Pinpoint the cell where the given text exists, returning its [x, y] midpoint coordinate. 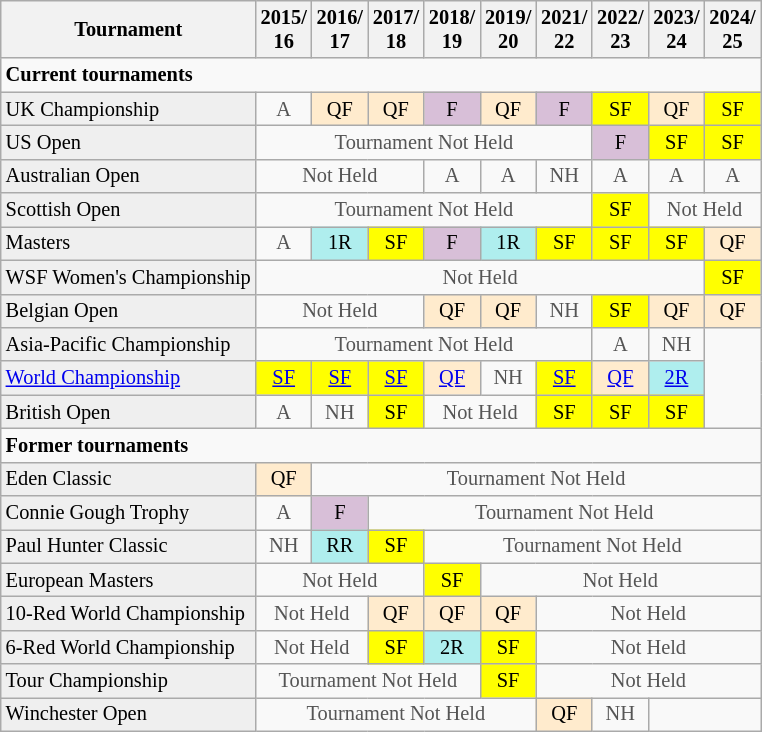
2017/18 [396, 29]
Current tournaments [381, 75]
Asia-Pacific Championship [128, 344]
2015/16 [284, 29]
Tournament [128, 29]
Winchester Open [128, 714]
2021/22 [564, 29]
WSF Women's Championship [128, 277]
Scottish Open [128, 210]
2019/20 [508, 29]
2024/25 [733, 29]
World Championship [128, 378]
British Open [128, 412]
Masters [128, 243]
Connie Gough Trophy [128, 513]
2023/24 [676, 29]
Belgian Open [128, 311]
2022/23 [620, 29]
Eden Classic [128, 479]
European Masters [128, 580]
Australian Open [128, 176]
RR [340, 546]
Tour Championship [128, 681]
2016/17 [340, 29]
2018/19 [452, 29]
10-Red World Championship [128, 613]
Paul Hunter Classic [128, 546]
UK Championship [128, 109]
6-Red World Championship [128, 647]
Former tournaments [381, 445]
US Open [128, 142]
